Locate the cell with the specified text and output its (X, Y) center coordinate. 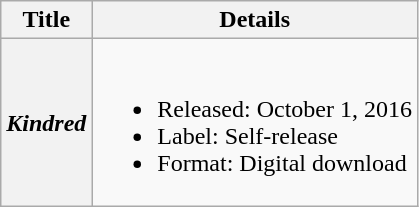
Released: October 1, 2016Label: Self-releaseFormat: Digital download (255, 122)
Kindred (46, 122)
Details (255, 20)
Title (46, 20)
